Identify which cell holds the provided text, then report its (X, Y) central coordinate. 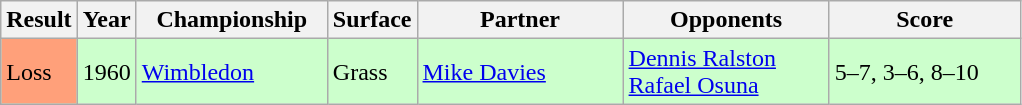
Wimbledon (232, 72)
Championship (232, 20)
Surface (372, 20)
Mike Davies (520, 72)
Grass (372, 72)
5–7, 3–6, 8–10 (924, 72)
Loss (39, 72)
Partner (520, 20)
Score (924, 20)
Dennis Ralston Rafael Osuna (726, 72)
Result (39, 20)
Year (106, 20)
Opponents (726, 20)
1960 (106, 72)
